Determine the (x, y) coordinate at the center of the cell enclosing the given text.  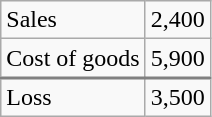
5,900 (178, 58)
3,500 (178, 98)
Loss (73, 98)
Sales (73, 20)
Cost of goods (73, 58)
2,400 (178, 20)
